Search for the cell housing the specified text and yield its (x, y) center coordinate. 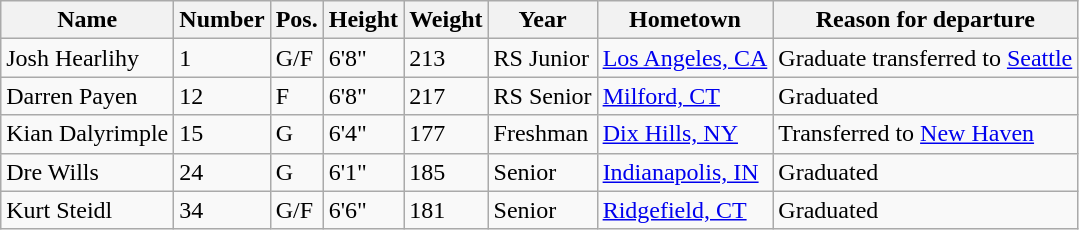
Milford, CT (685, 96)
Transferred to New Haven (926, 134)
Number (222, 20)
Graduate transferred to Seattle (926, 58)
6'1" (363, 172)
Reason for departure (926, 20)
Ridgefield, CT (685, 210)
34 (222, 210)
Hometown (685, 20)
6'6" (363, 210)
Dix Hills, NY (685, 134)
6'4" (363, 134)
RS Senior (542, 96)
1 (222, 58)
Los Angeles, CA (685, 58)
Indianapolis, IN (685, 172)
Kurt Steidl (88, 210)
Freshman (542, 134)
12 (222, 96)
213 (446, 58)
181 (446, 210)
217 (446, 96)
Year (542, 20)
RS Junior (542, 58)
Josh Hearlihy (88, 58)
Height (363, 20)
185 (446, 172)
Dre Wills (88, 172)
Darren Payen (88, 96)
24 (222, 172)
177 (446, 134)
15 (222, 134)
Pos. (296, 20)
Weight (446, 20)
Kian Dalyrimple (88, 134)
F (296, 96)
Name (88, 20)
